Find where the given text appears and provide that cell's center as [X, Y] coordinate. 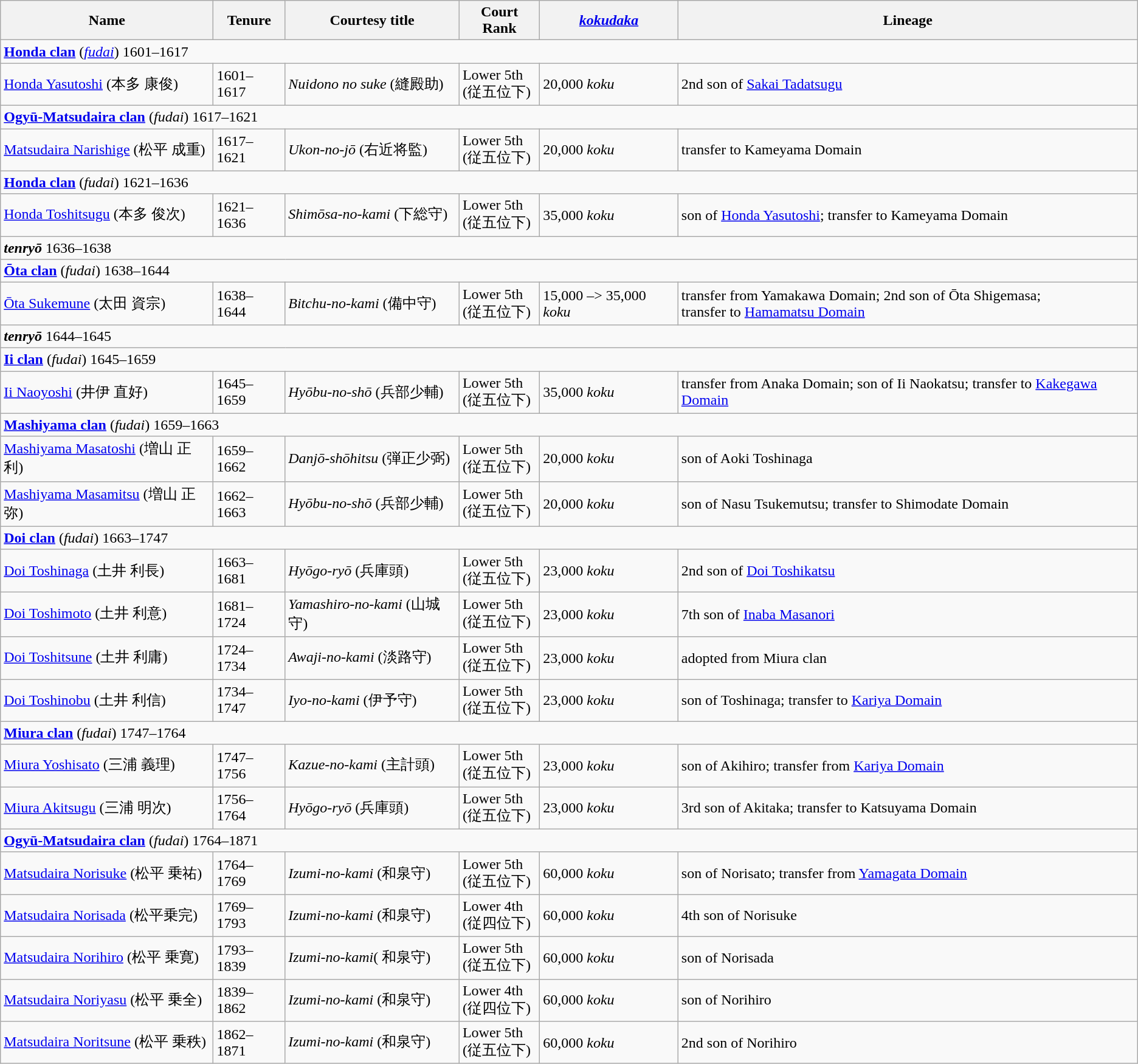
Doi clan (fudai) 1663–1747 [569, 538]
son of Norihiro [908, 1000]
transfer to Kameyama Domain [908, 150]
1734–1747 [249, 701]
1617–1621 [249, 150]
Ogyū-Matsudaira clan (fudai) 1617–1621 [569, 117]
1601–1617 [249, 84]
Lower 4th(従四位下) [499, 916]
3rd son of Akitaka; transfer to Katsuyama Domain [908, 808]
2nd son of Doi Toshikatsu [908, 571]
1793–1839 [249, 958]
Matsudaira Noritsune (松平 乗秩) [107, 1043]
Shimōsa-no-kami (下総守) [372, 215]
Doi Toshitsune (土井 利庸) [107, 658]
kokudaka [609, 21]
Name [107, 21]
Ii Naoyoshi (井伊 直好) [107, 392]
Matsudaira Norisada (松平乗完) [107, 916]
1659–1662 [249, 459]
1663–1681 [249, 571]
Lower 4th (従四位下) [499, 1000]
Honda Yasutoshi (本多 康俊) [107, 84]
Miura Yoshisato (三浦 義理) [107, 766]
Bitchu-no-kami (備中守) [372, 304]
Matsudaira Norisuke (松平 乗祐) [107, 873]
Izumi-no-kami( 和泉守) [372, 958]
Doi Toshinobu (土井 利信) [107, 701]
1681–1724 [249, 614]
tenryō 1644–1645 [569, 336]
Danjō-shōhitsu (弾正少弼) [372, 459]
Tenure [249, 21]
Mashiyama clan (fudai) 1659–1663 [569, 425]
Iyo-no-kami (伊予守) [372, 701]
1862–1871 [249, 1043]
2nd son of Sakai Tadatsugu [908, 84]
7th son of Inaba Masanori [908, 614]
1756–1764 [249, 808]
1769–1793 [249, 916]
Awaji-no-kami (淡路守) [372, 658]
tenryō 1636–1638 [569, 248]
Ii clan (fudai) 1645–1659 [569, 359]
son of Honda Yasutoshi; transfer to Kameyama Domain [908, 215]
1724–1734 [249, 658]
Ōta Sukemune (太田 資宗) [107, 304]
transfer from Anaka Domain; son of Ii Naokatsu; transfer to Kakegawa Domain [908, 392]
Court Rank [499, 21]
transfer from Yamakawa Domain; 2nd son of Ōta Shigemasa; transfer to Hamamatsu Domain [908, 304]
Honda Toshitsugu (本多 俊次) [107, 215]
Ōta clan (fudai) 1638–1644 [569, 271]
Mashiyama Masatoshi (増山 正利) [107, 459]
Doi Toshinaga (土井 利長) [107, 571]
Miura clan (fudai) 1747–1764 [569, 733]
son of Norisada [908, 958]
Kazue-no-kami (主計頭) [372, 766]
2nd son of Norihiro [908, 1043]
4th son of Norisuke [908, 916]
Mashiyama Masamitsu (増山 正弥) [107, 504]
son of Akihiro; transfer from Kariya Domain [908, 766]
1638–1644 [249, 304]
Miura Akitsugu (三浦 明次) [107, 808]
1645–1659 [249, 392]
adopted from Miura clan [908, 658]
1621–1636 [249, 215]
Lineage [908, 21]
Nuidono no suke (縫殿助) [372, 84]
1764–1769 [249, 873]
1662–1663 [249, 504]
son of Toshinaga; transfer to Kariya Domain [908, 701]
15,000 –> 35,000 koku [609, 304]
Ukon-no-jō (右近将監) [372, 150]
Honda clan (fudai) 1621–1636 [569, 182]
1839–1862 [249, 1000]
Matsudaira Narishige (松平 成重) [107, 150]
son of Aoki Toshinaga [908, 459]
Doi Toshimoto (土井 利意) [107, 614]
son of Nasu Tsukemutsu; transfer to Shimodate Domain [908, 504]
Courtesy title [372, 21]
1747–1756 [249, 766]
Matsudaira Norihiro (松平 乗寛) [107, 958]
son of Norisato; transfer from Yamagata Domain [908, 873]
Ogyū-Matsudaira clan (fudai) 1764–1871 [569, 840]
Yamashiro-no-kami (山城守) [372, 614]
Honda clan (fudai) 1601–1617 [569, 52]
Matsudaira Noriyasu (松平 乗全) [107, 1000]
